Extract the (x, y) coordinate from the center of the cell holding the provided text.  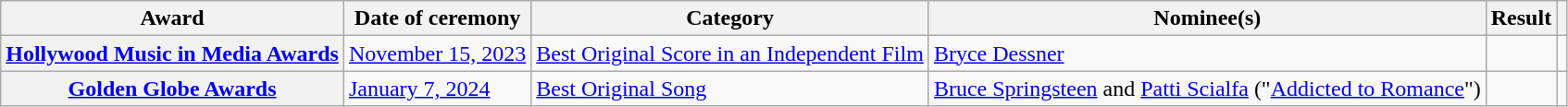
Category (730, 18)
Best Original Song (730, 89)
Bryce Dessner (1207, 53)
Golden Globe Awards (172, 89)
Hollywood Music in Media Awards (172, 53)
November 15, 2023 (437, 53)
Nominee(s) (1207, 18)
Award (172, 18)
Result (1521, 18)
Bruce Springsteen and Patti Scialfa ("Addicted to Romance") (1207, 89)
Date of ceremony (437, 18)
January 7, 2024 (437, 89)
Best Original Score in an Independent Film (730, 53)
